Search for the cell housing the specified text and yield its (x, y) center coordinate. 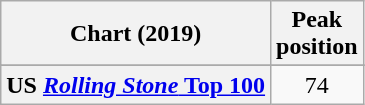
Peakposition (317, 34)
US Rolling Stone Top 100 (136, 85)
74 (317, 85)
Chart (2019) (136, 34)
